Return the [X, Y] coordinate for the center point of the cell that contains the specified text.  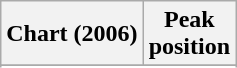
Peakposition [189, 34]
Chart (2006) [72, 34]
